Scan for the cell matching the given text and deliver its [x, y] coordinate at center. 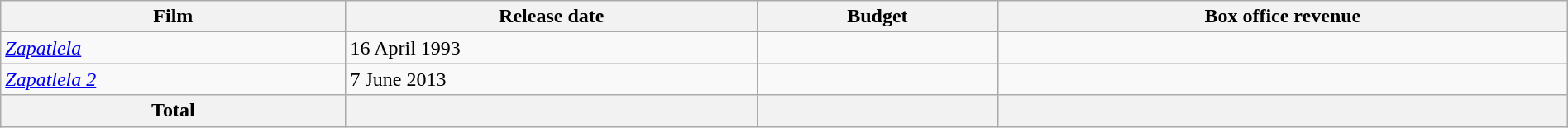
Zapatlela 2 [174, 79]
Box office revenue [1282, 17]
16 April 1993 [552, 48]
Budget [878, 17]
Film [174, 17]
7 June 2013 [552, 79]
Total [174, 111]
Release date [552, 17]
Zapatlela [174, 48]
